Locate the cell with the specified text and output its [X, Y] center coordinate. 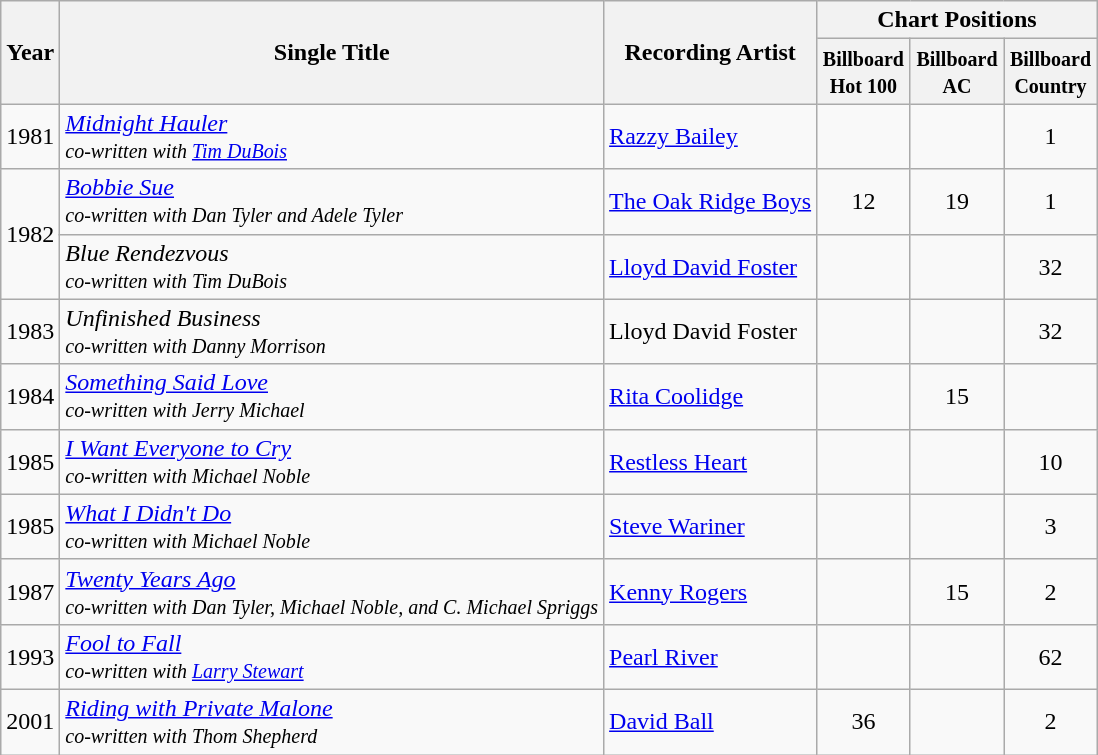
1981 [30, 136]
1987 [30, 592]
Razzy Bailey [710, 136]
62 [1051, 656]
3 [1051, 526]
19 [957, 202]
I Want Everyone to Cry co-written with Michael Noble [332, 462]
Riding with Private Malone co-written with Thom Shepherd [332, 722]
Unfinished Business co-written with Danny Morrison [332, 332]
Year [30, 52]
1984 [30, 396]
36 [864, 722]
Billboard AC [957, 72]
Fool to Fall co-written with Larry Stewart [332, 656]
Billboard Country [1051, 72]
Pearl River [710, 656]
Chart Positions [958, 20]
Blue Rendezvous co-written with Tim DuBois [332, 266]
The Oak Ridge Boys [710, 202]
2001 [30, 722]
1993 [30, 656]
1983 [30, 332]
Rita Coolidge [710, 396]
Recording Artist [710, 52]
What I Didn't Do co-written with Michael Noble [332, 526]
Bobbie Sue co-written with Dan Tyler and Adele Tyler [332, 202]
Steve Wariner [710, 526]
12 [864, 202]
Single Title [332, 52]
David Ball [710, 722]
Something Said Love co-written with Jerry Michael [332, 396]
10 [1051, 462]
Twenty Years Ago co-written with Dan Tyler, Michael Noble, and C. Michael Spriggs [332, 592]
1982 [30, 234]
Restless Heart [710, 462]
Kenny Rogers [710, 592]
Midnight Hauler co-written with Tim DuBois [332, 136]
Billboard Hot 100 [864, 72]
